Identify which cell holds the provided text, then report its (X, Y) central coordinate. 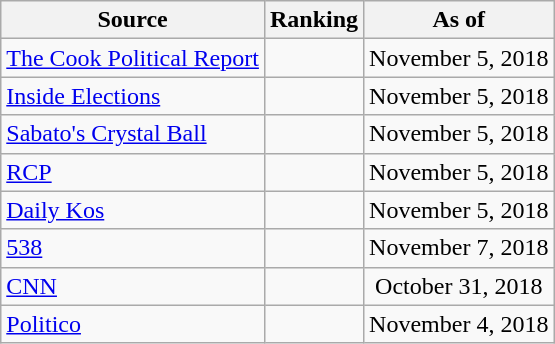
The Cook Political Report (133, 58)
Ranking (314, 20)
CNN (133, 286)
October 31, 2018 (459, 286)
Inside Elections (133, 96)
November 4, 2018 (459, 324)
Politico (133, 324)
Source (133, 20)
538 (133, 248)
Sabato's Crystal Ball (133, 134)
As of (459, 20)
RCP (133, 172)
Daily Kos (133, 210)
November 7, 2018 (459, 248)
